Find where the given text appears and provide that cell's center as (X, Y) coordinate. 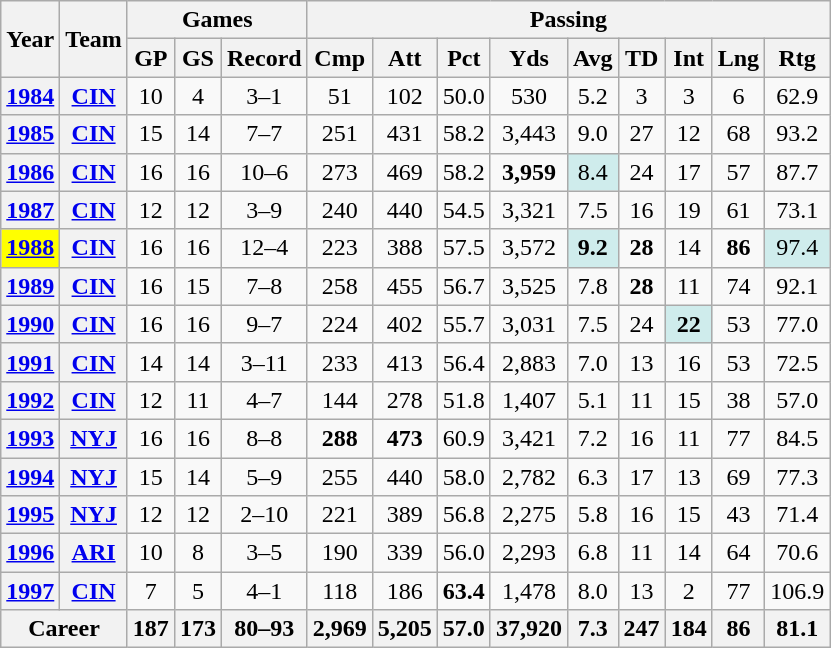
7–7 (264, 134)
58.0 (464, 477)
3–1 (264, 96)
7.2 (592, 438)
4 (198, 96)
5–9 (264, 477)
224 (340, 324)
8.4 (592, 172)
3,959 (528, 172)
27 (642, 134)
GP (150, 58)
56.7 (464, 286)
Career (64, 629)
5 (198, 591)
62.9 (798, 96)
1985 (30, 134)
4–7 (264, 400)
388 (404, 248)
70.6 (798, 553)
3,421 (528, 438)
144 (340, 400)
1992 (30, 400)
56.8 (464, 515)
Team (94, 39)
7.3 (592, 629)
102 (404, 96)
Year (30, 39)
1994 (30, 477)
56.4 (464, 362)
2–10 (264, 515)
5.1 (592, 400)
2,275 (528, 515)
1991 (30, 362)
81.1 (798, 629)
3,572 (528, 248)
ARI (94, 553)
10–6 (264, 172)
Lng (738, 58)
221 (340, 515)
Passing (568, 20)
1997 (30, 591)
97.4 (798, 248)
530 (528, 96)
Int (688, 58)
87.7 (798, 172)
1,407 (528, 400)
1990 (30, 324)
278 (404, 400)
184 (688, 629)
2 (688, 591)
2,293 (528, 553)
50.0 (464, 96)
5.2 (592, 96)
Cmp (340, 58)
3–9 (264, 210)
247 (642, 629)
455 (404, 286)
251 (340, 134)
1995 (30, 515)
3,525 (528, 286)
1984 (30, 96)
92.1 (798, 286)
389 (404, 515)
84.5 (798, 438)
GS (198, 58)
190 (340, 553)
7 (150, 591)
57 (738, 172)
288 (340, 438)
8 (198, 553)
473 (404, 438)
77.3 (798, 477)
93.2 (798, 134)
1989 (30, 286)
3,031 (528, 324)
38 (738, 400)
56.0 (464, 553)
2,782 (528, 477)
80–93 (264, 629)
73.1 (798, 210)
71.4 (798, 515)
2,969 (340, 629)
3–11 (264, 362)
9.0 (592, 134)
2,883 (528, 362)
22 (688, 324)
1993 (30, 438)
402 (404, 324)
69 (738, 477)
1,478 (528, 591)
187 (150, 629)
3,443 (528, 134)
3,321 (528, 210)
60.9 (464, 438)
9.2 (592, 248)
258 (340, 286)
413 (404, 362)
255 (340, 477)
7–8 (264, 286)
5,205 (404, 629)
37,920 (528, 629)
8–8 (264, 438)
43 (738, 515)
57.5 (464, 248)
68 (738, 134)
Avg (592, 58)
3–5 (264, 553)
186 (404, 591)
6 (738, 96)
9–7 (264, 324)
5.8 (592, 515)
7.8 (592, 286)
273 (340, 172)
1988 (30, 248)
6.8 (592, 553)
431 (404, 134)
Record (264, 58)
Games (217, 20)
106.9 (798, 591)
Att (404, 58)
Pct (464, 58)
63.4 (464, 591)
6.3 (592, 477)
Yds (528, 58)
77.0 (798, 324)
240 (340, 210)
8.0 (592, 591)
55.7 (464, 324)
TD (642, 58)
7.0 (592, 362)
72.5 (798, 362)
54.5 (464, 210)
51 (340, 96)
233 (340, 362)
19 (688, 210)
173 (198, 629)
1996 (30, 553)
74 (738, 286)
64 (738, 553)
4–1 (264, 591)
223 (340, 248)
1986 (30, 172)
469 (404, 172)
61 (738, 210)
51.8 (464, 400)
Rtg (798, 58)
118 (340, 591)
12–4 (264, 248)
1987 (30, 210)
339 (404, 553)
